Extract the [x, y] coordinate from the center of the cell holding the provided text.  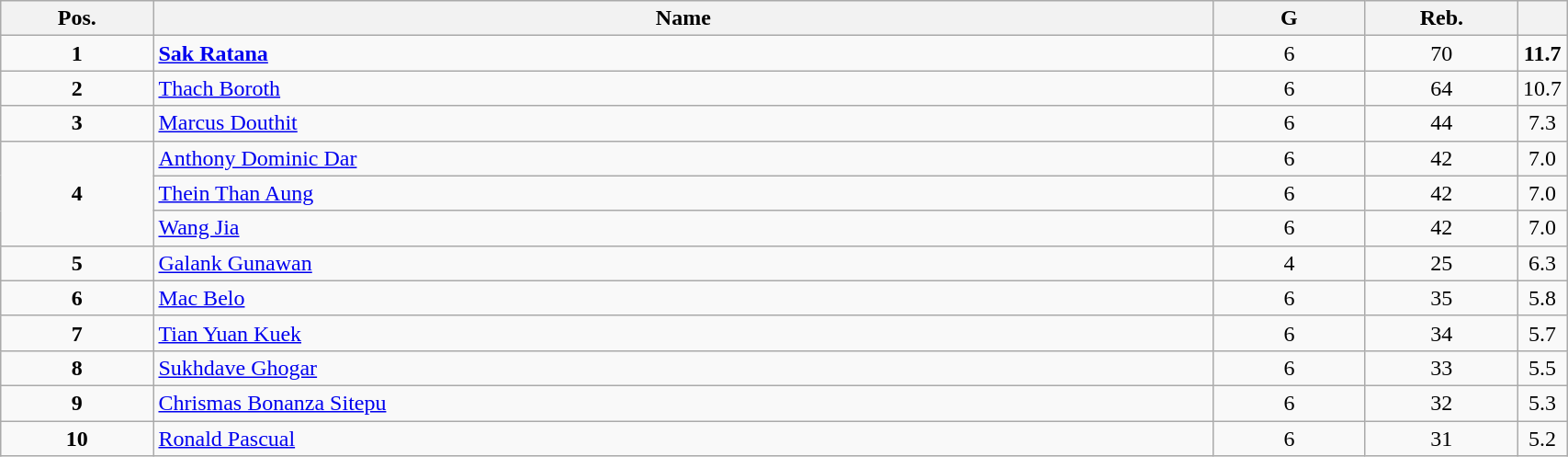
Thach Boroth [683, 88]
32 [1441, 403]
5.5 [1543, 368]
5.8 [1543, 298]
Wang Jia [683, 228]
7 [77, 333]
5.2 [1543, 439]
64 [1441, 88]
10.7 [1543, 88]
Anthony Dominic Dar [683, 158]
9 [77, 403]
Ronald Pascual [683, 439]
34 [1441, 333]
10 [77, 439]
5.3 [1543, 403]
31 [1441, 439]
35 [1441, 298]
11.7 [1543, 53]
G [1290, 18]
Name [683, 18]
7.3 [1543, 123]
Mac Belo [683, 298]
Galank Gunawan [683, 263]
2 [77, 88]
8 [77, 368]
3 [77, 123]
Sak Ratana [683, 53]
33 [1441, 368]
44 [1441, 123]
25 [1441, 263]
Marcus Douthit [683, 123]
1 [77, 53]
Reb. [1441, 18]
Thein Than Aung [683, 193]
5.7 [1543, 333]
Sukhdave Ghogar [683, 368]
Chrismas Bonanza Sitepu [683, 403]
6.3 [1543, 263]
Tian Yuan Kuek [683, 333]
Pos. [77, 18]
70 [1441, 53]
5 [77, 263]
